Extract the [X, Y] coordinate from the center of the cell holding the provided text.  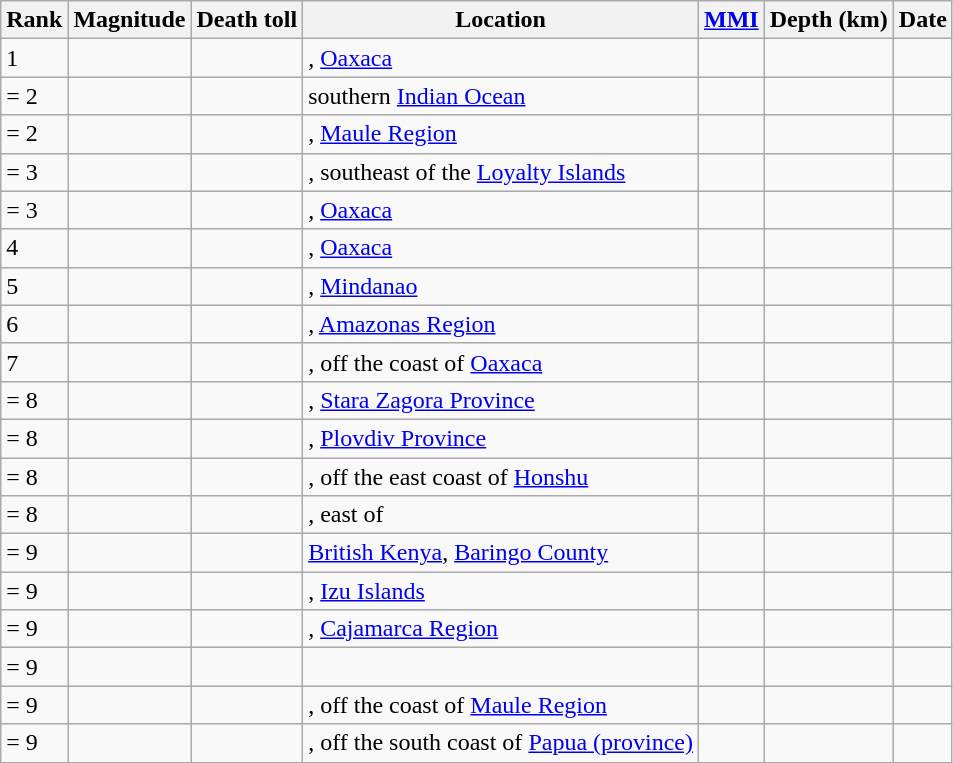
Rank [34, 20]
, off the south coast of Papua (province) [501, 743]
1 [34, 58]
7 [34, 362]
British Kenya, Baringo County [501, 553]
, Maule Region [501, 134]
, Plovdiv Province [501, 438]
, Amazonas Region [501, 324]
southern Indian Ocean [501, 96]
Location [501, 20]
, Izu Islands [501, 591]
Magnitude [130, 20]
4 [34, 248]
, off the coast of Maule Region [501, 705]
, Stara Zagora Province [501, 400]
, southeast of the Loyalty Islands [501, 172]
Death toll [247, 20]
MMI [732, 20]
Date [922, 20]
Depth (km) [828, 20]
, off the coast of Oaxaca [501, 362]
5 [34, 286]
, east of [501, 515]
, off the east coast of Honshu [501, 477]
, Cajamarca Region [501, 629]
6 [34, 324]
, Mindanao [501, 286]
